Pinpoint the cell where the given text exists, returning its [x, y] midpoint coordinate. 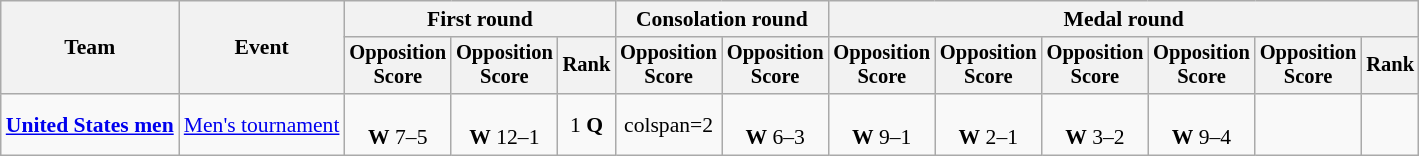
Men's tournament [262, 124]
Event [262, 48]
W 3–2 [1096, 124]
First round [480, 19]
colspan=2 [668, 124]
Medal round [1124, 19]
W 9–1 [882, 124]
W 2–1 [988, 124]
Team [90, 48]
W 12–1 [504, 124]
W 6–3 [776, 124]
W 7–5 [398, 124]
1 Q [587, 124]
United States men [90, 124]
W 9–4 [1202, 124]
Consolation round [722, 19]
